Capture the cell that displays the provided text and extract its [X, Y] central coordinate. 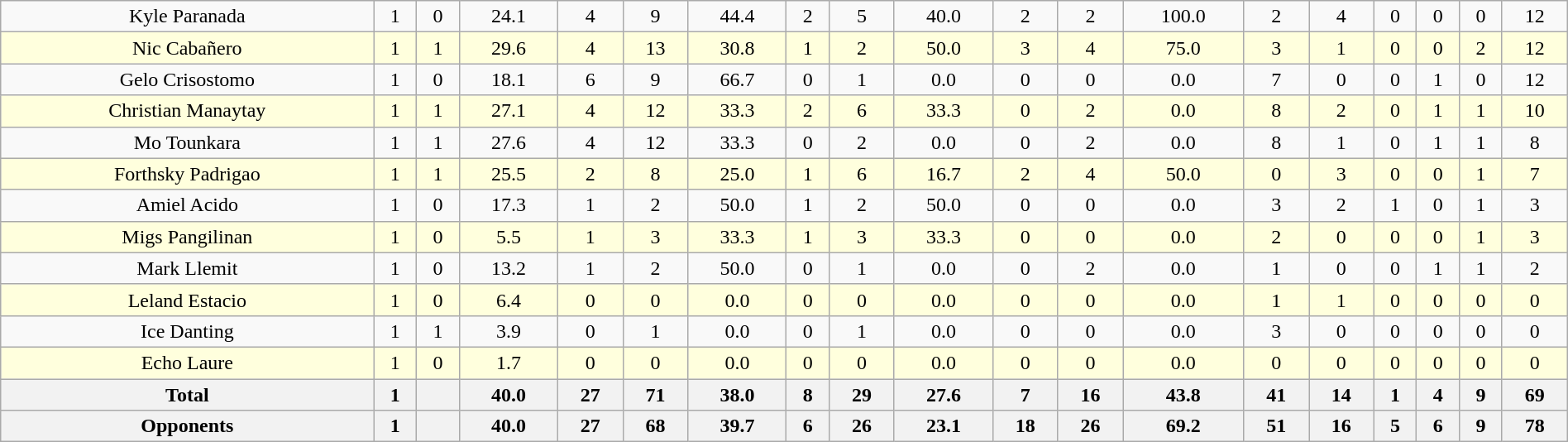
5.5 [508, 237]
69.2 [1183, 426]
51 [1277, 426]
30.8 [738, 48]
39.7 [738, 426]
23.1 [943, 426]
78 [1535, 426]
18.1 [508, 79]
16.7 [943, 174]
10 [1535, 111]
25.5 [508, 174]
Echo Laure [187, 363]
14 [1341, 395]
Gelo Crisostomo [187, 79]
24.1 [508, 17]
100.0 [1183, 17]
Amiel Acido [187, 205]
3.9 [508, 331]
Mark Llemit [187, 268]
Mo Tounkara [187, 142]
25.0 [738, 174]
71 [655, 395]
38.0 [738, 395]
43.8 [1183, 395]
44.4 [738, 17]
Total [187, 395]
Kyle Paranada [187, 17]
13.2 [508, 268]
1.7 [508, 363]
Nic Cabañero [187, 48]
17.3 [508, 205]
Migs Pangilinan [187, 237]
Opponents [187, 426]
Forthsky Padrigao [187, 174]
68 [655, 426]
29.6 [508, 48]
Ice Danting [187, 331]
6.4 [508, 300]
Leland Estacio [187, 300]
Christian Manaytay [187, 111]
29 [862, 395]
66.7 [738, 79]
27.1 [508, 111]
18 [1025, 426]
69 [1535, 395]
75.0 [1183, 48]
41 [1277, 395]
13 [655, 48]
